Return the (x, y) coordinate for the center point of the cell that contains the specified text.  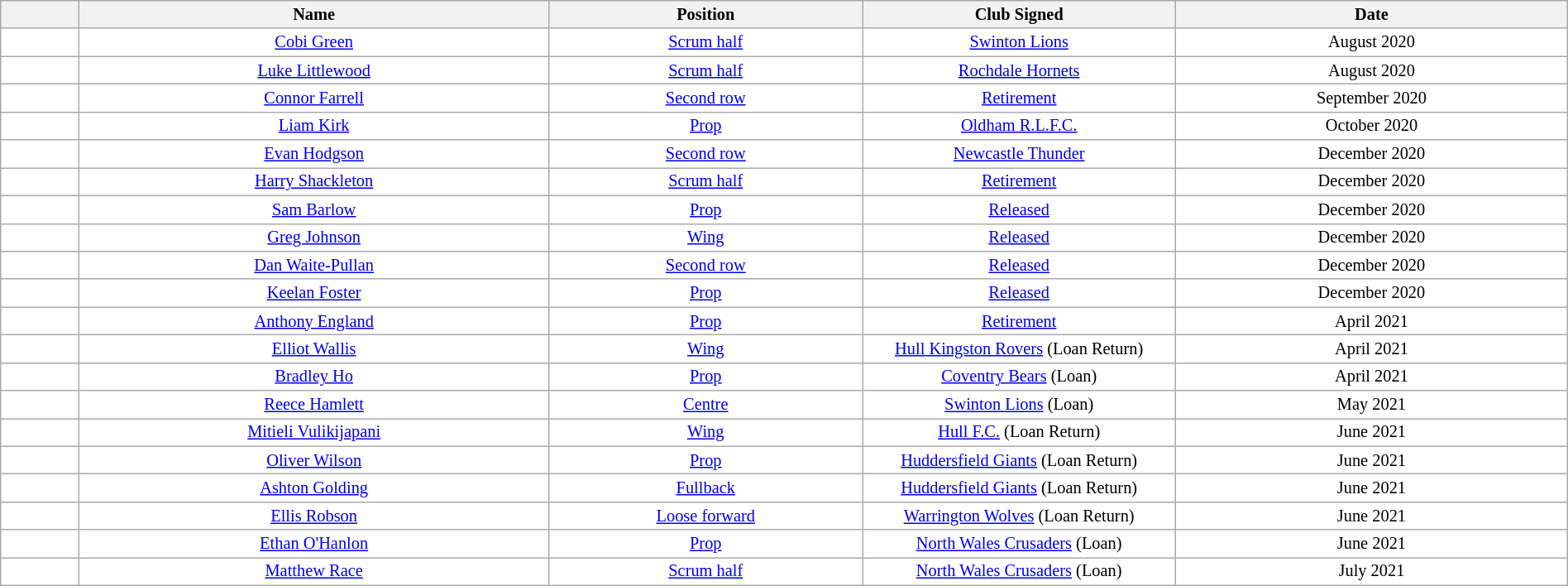
Coventry Bears (Loan) (1019, 377)
Swinton Lions (Loan) (1019, 405)
Centre (706, 405)
Bradley Ho (313, 377)
Loose forward (706, 516)
Dan Waite-Pullan (313, 265)
Elliot Wallis (313, 348)
July 2021 (1372, 571)
October 2020 (1372, 126)
Mitieli Vulikijapani (313, 432)
Newcastle Thunder (1019, 154)
Warrington Wolves (Loan Return) (1019, 516)
Cobi Green (313, 42)
Evan Hodgson (313, 154)
Hull F.C. (Loan Return) (1019, 432)
Harry Shackleton (313, 181)
Matthew Race (313, 571)
Ethan O'Hanlon (313, 544)
Ellis Robson (313, 516)
Name (313, 14)
Reece Hamlett (313, 405)
Oliver Wilson (313, 460)
Swinton Lions (1019, 42)
Fullback (706, 488)
Connor Farrell (313, 98)
Position (706, 14)
Greg Johnson (313, 238)
Liam Kirk (313, 126)
Rochdale Hornets (1019, 70)
May 2021 (1372, 405)
Sam Barlow (313, 209)
Luke Littlewood (313, 70)
Hull Kingston Rovers (Loan Return) (1019, 348)
September 2020 (1372, 98)
Keelan Foster (313, 293)
Ashton Golding (313, 488)
Oldham R.L.F.C. (1019, 126)
Anthony England (313, 321)
Club Signed (1019, 14)
Date (1372, 14)
